From the cell containing the given text, extract its center point as [x, y] coordinate. 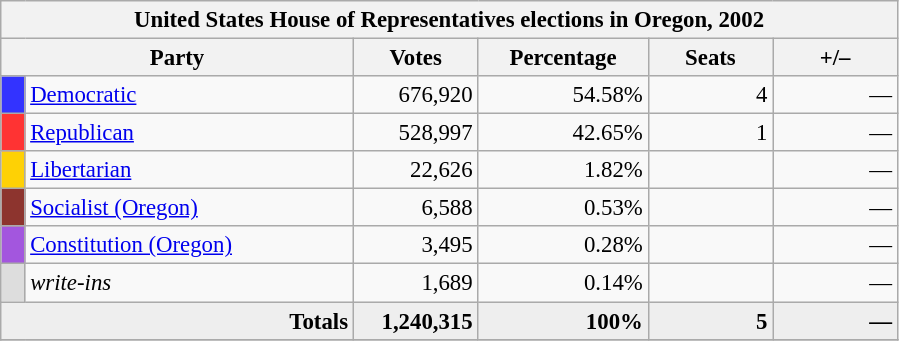
Totals [178, 321]
Socialist (Oregon) [189, 208]
5 [710, 321]
42.65% [563, 133]
Constitution (Oregon) [189, 245]
6,588 [416, 208]
1,689 [416, 283]
1 [710, 133]
0.14% [563, 283]
676,920 [416, 95]
0.28% [563, 245]
1.82% [563, 170]
0.53% [563, 208]
Party [178, 58]
Votes [416, 58]
3,495 [416, 245]
Democratic [189, 95]
54.58% [563, 95]
write-ins [189, 283]
Seats [710, 58]
22,626 [416, 170]
528,997 [416, 133]
Republican [189, 133]
United States House of Representatives elections in Oregon, 2002 [450, 20]
Libertarian [189, 170]
+/– [836, 58]
1,240,315 [416, 321]
100% [563, 321]
4 [710, 95]
Percentage [563, 58]
